Provide the [X, Y] coordinate of the cell's center where the given text is located.  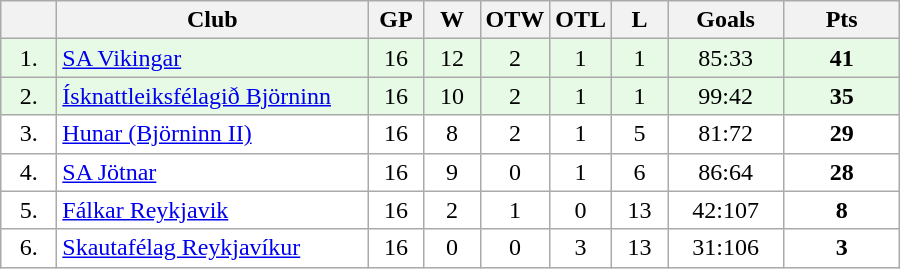
6 [640, 172]
99:42 [726, 96]
12 [452, 58]
OTL [581, 20]
GP [396, 20]
41 [842, 58]
Fálkar Reykjavik [212, 210]
2. [29, 96]
Goals [726, 20]
Club [212, 20]
9 [452, 172]
1. [29, 58]
W [452, 20]
L [640, 20]
10 [452, 96]
86:64 [726, 172]
5 [640, 134]
42:107 [726, 210]
SA Jötnar [212, 172]
4. [29, 172]
Skautafélag Reykjavíkur [212, 248]
OTW [515, 20]
Ísknattleiksfélagið Björninn [212, 96]
85:33 [726, 58]
5. [29, 210]
3. [29, 134]
35 [842, 96]
28 [842, 172]
Pts [842, 20]
Hunar (Björninn II) [212, 134]
6. [29, 248]
SA Vikingar [212, 58]
31:106 [726, 248]
81:72 [726, 134]
29 [842, 134]
